Determine the (X, Y) coordinate at the center of the cell enclosing the given text.  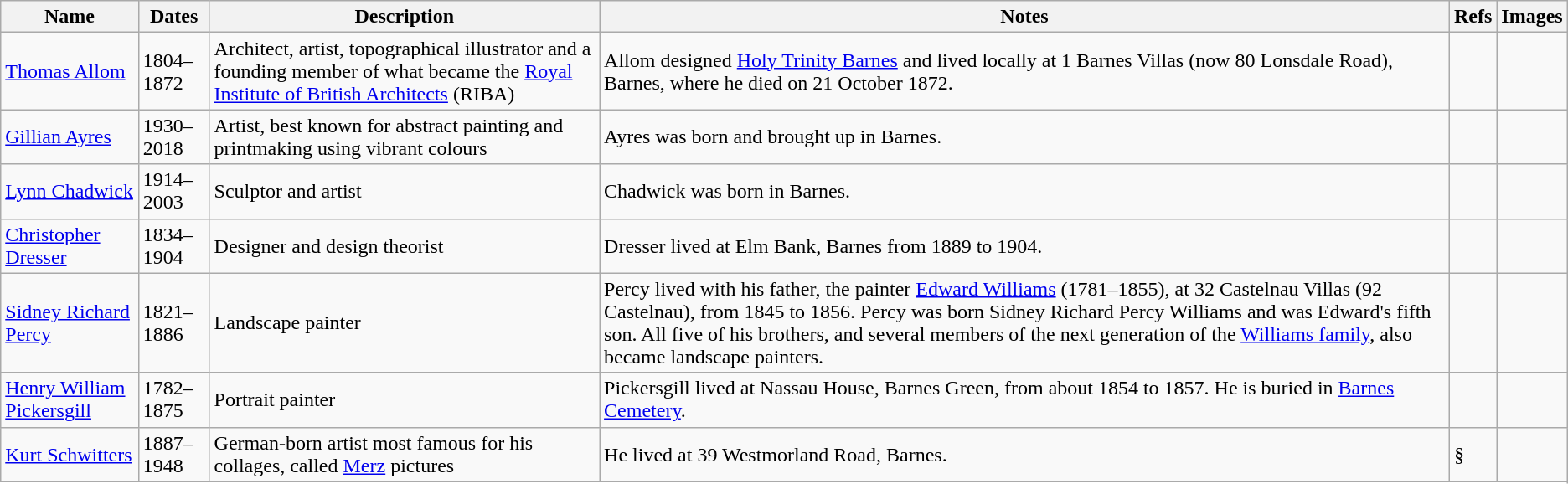
Dresser lived at Elm Bank, Barnes from 1889 to 1904. (1025, 246)
1914–2003 (174, 191)
1804–1872 (174, 71)
Henry William Pickersgill (70, 400)
Description (405, 17)
He lived at 39 Westmorland Road, Barnes. (1025, 454)
Pickersgill lived at Nassau House, Barnes Green, from about 1854 to 1857. He is buried in Barnes Cemetery. (1025, 400)
Ayres was born and brought up in Barnes. (1025, 137)
Dates (174, 17)
1834–1904 (174, 246)
Architect, artist, topographical illustrator and a founding member of what became the Royal Institute of British Architects (RIBA) (405, 71)
1782–1875 (174, 400)
German-born artist most famous for his collages, called Merz pictures (405, 454)
§ (1473, 454)
Chadwick was born in Barnes. (1025, 191)
Thomas Allom (70, 71)
Artist, best known for abstract painting and printmaking using vibrant colours (405, 137)
Name (70, 17)
Notes (1025, 17)
Refs (1473, 17)
Kurt Schwitters (70, 454)
Christopher Dresser (70, 246)
1821–1886 (174, 323)
Designer and design theorist (405, 246)
1930–2018 (174, 137)
1887–1948 (174, 454)
Portrait painter (405, 400)
Sidney Richard Percy (70, 323)
Landscape painter (405, 323)
Sculptor and artist (405, 191)
Allom designed Holy Trinity Barnes and lived locally at 1 Barnes Villas (now 80 Lonsdale Road), Barnes, where he died on 21 October 1872. (1025, 71)
Images (1532, 17)
Gillian Ayres (70, 137)
Lynn Chadwick (70, 191)
